Find where the given text appears and provide that cell's center as (X, Y) coordinate. 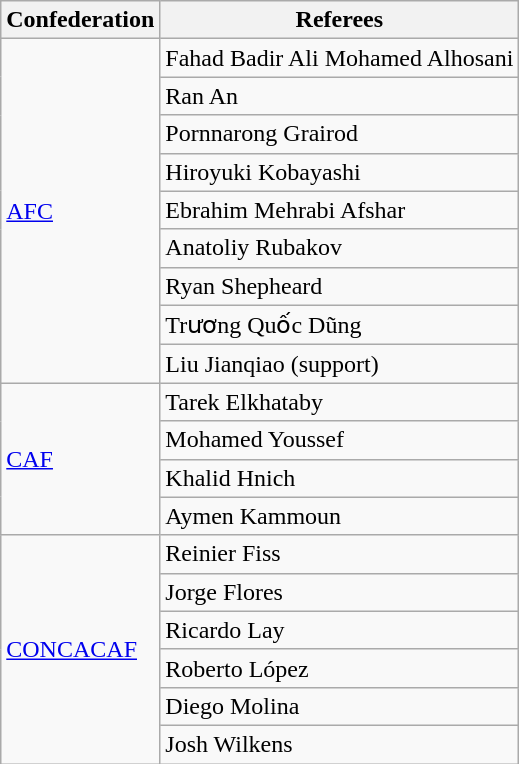
Ryan Shepheard (340, 286)
Confederation (80, 20)
Diego Molina (340, 706)
Hiroyuki Kobayashi (340, 172)
Ricardo Lay (340, 630)
Ran An (340, 96)
Khalid Hnich (340, 478)
Ebrahim Mehrabi Afshar (340, 210)
Jorge Flores (340, 592)
Liu Jianqiao (support) (340, 364)
Trương Quốc Dũng (340, 325)
Mohamed Youssef (340, 440)
Tarek Elkhataby (340, 402)
Roberto López (340, 668)
CONCACAF (80, 649)
Aymen Kammoun (340, 516)
CAF (80, 459)
AFC (80, 211)
Fahad Badir Ali Mohamed Alhosani (340, 58)
Referees (340, 20)
Anatoliy Rubakov (340, 248)
Josh Wilkens (340, 744)
Pornnarong Grairod (340, 134)
Reinier Fiss (340, 554)
